Identify which cell holds the provided text, then report its [X, Y] central coordinate. 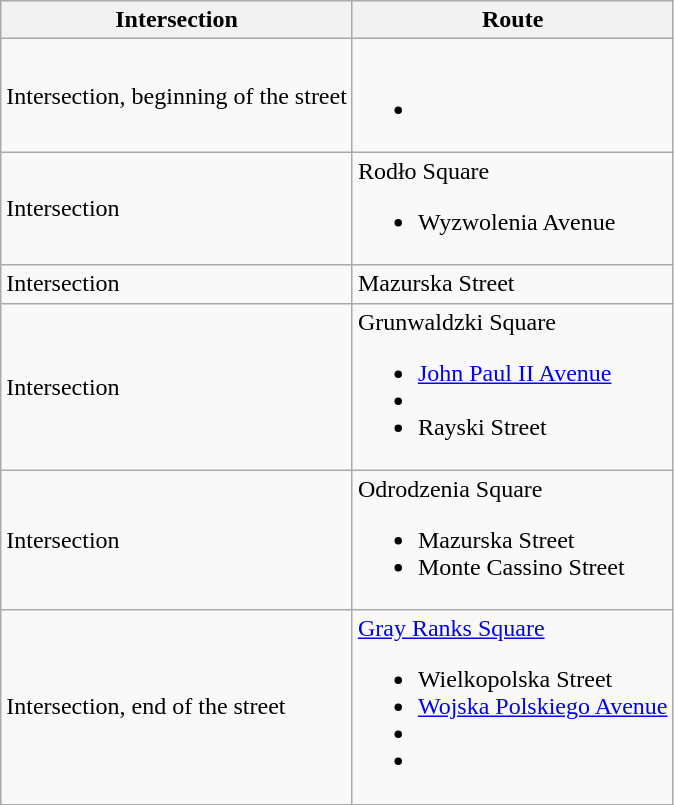
Route [512, 20]
Grunwaldzki SquareJohn Paul II AvenueRayski Street [512, 386]
Gray Ranks SquareWielkopolska StreetWojska Polskiego Avenue [512, 707]
Mazurska Street [512, 284]
Intersection, beginning of the street [177, 96]
Intersection, end of the street [177, 707]
Odrodzenia SquareMazurska StreetMonte Cassino Street [512, 540]
Rodło SquareWyzwolenia Avenue [512, 208]
